Provide the (x, y) coordinate of the cell's center where the given text is located.  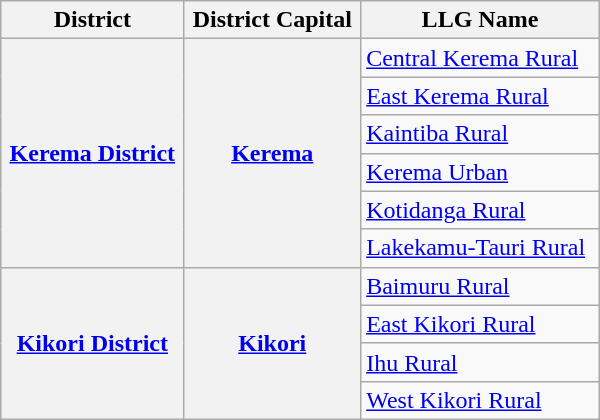
Ihu Rural (480, 362)
District (92, 20)
Kikori District (92, 343)
Kikori (272, 343)
LLG Name (480, 20)
Lakekamu-Tauri Rural (480, 248)
Central Kerema Rural (480, 58)
East Kikori Rural (480, 324)
Kotidanga Rural (480, 210)
District Capital (272, 20)
Kerema District (92, 153)
Baimuru Rural (480, 286)
East Kerema Rural (480, 96)
Kaintiba Rural (480, 134)
West Kikori Rural (480, 400)
Kerema Urban (480, 172)
Kerema (272, 153)
